Return [X, Y] of the center of cell containing provided text 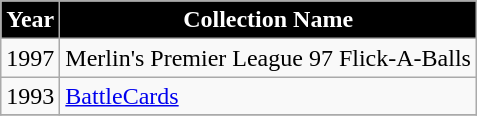
Year [30, 20]
1997 [30, 58]
1993 [30, 96]
BattleCards [268, 96]
Merlin's Premier League 97 Flick-A-Balls [268, 58]
Collection Name [268, 20]
